Extract the (x, y) coordinate from the center of the cell holding the provided text.  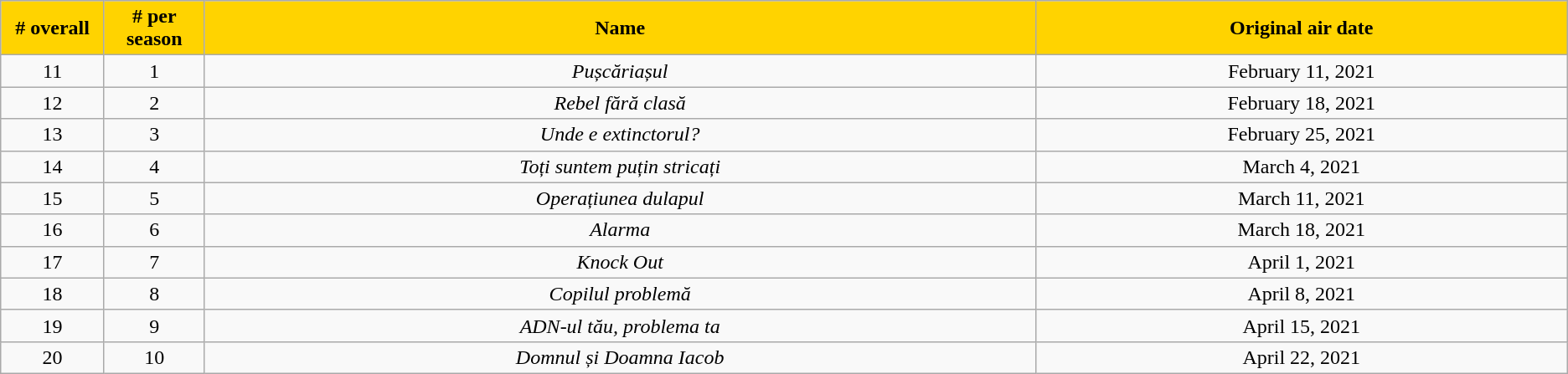
Pușcăriașul (620, 71)
11 (53, 71)
18 (53, 294)
5 (154, 198)
Copilul problemă (620, 294)
12 (53, 103)
February 25, 2021 (1302, 135)
1 (154, 71)
19 (53, 325)
March 4, 2021 (1302, 167)
March 18, 2021 (1302, 230)
Name (620, 28)
Original air date (1302, 28)
4 (154, 167)
February 18, 2021 (1302, 103)
April 15, 2021 (1302, 325)
# per season (154, 28)
3 (154, 135)
April 22, 2021 (1302, 357)
9 (154, 325)
14 (53, 167)
13 (53, 135)
Operațiunea dulapul (620, 198)
Knock Out (620, 262)
April 8, 2021 (1302, 294)
Unde e extinctorul? (620, 135)
Rebel fără clasă (620, 103)
February 11, 2021 (1302, 71)
15 (53, 198)
# overall (53, 28)
17 (53, 262)
7 (154, 262)
20 (53, 357)
Alarma (620, 230)
Toți suntem puțin stricați (620, 167)
16 (53, 230)
ADN-ul tău, problema ta (620, 325)
Domnul și Doamna Iacob (620, 357)
8 (154, 294)
6 (154, 230)
10 (154, 357)
March 11, 2021 (1302, 198)
2 (154, 103)
April 1, 2021 (1302, 262)
